Capture the cell that displays the provided text and extract its [X, Y] central coordinate. 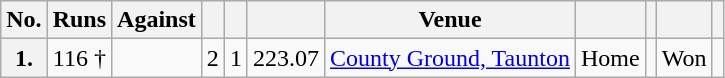
2 [212, 58]
223.07 [286, 58]
No. [24, 20]
1 [236, 58]
County Ground, Taunton [450, 58]
Venue [450, 20]
Runs [79, 20]
Home [610, 58]
Against [157, 20]
Won [684, 58]
1. [24, 58]
116 † [79, 58]
